Provide the [x, y] coordinate of the cell's center where the given text is located.  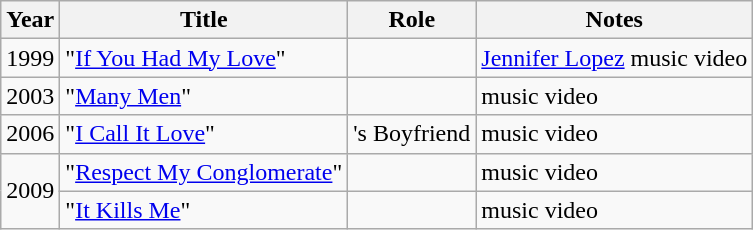
's Boyfriend [412, 134]
2009 [30, 191]
2006 [30, 134]
"It Kills Me" [204, 210]
"I Call It Love" [204, 134]
Jennifer Lopez music video [614, 58]
Notes [614, 20]
2003 [30, 96]
Role [412, 20]
Title [204, 20]
"Respect My Conglomerate" [204, 172]
"If You Had My Love" [204, 58]
1999 [30, 58]
Year [30, 20]
"Many Men" [204, 96]
